Determine the [x, y] coordinate at the center of the cell enclosing the given text.  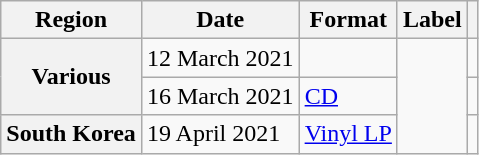
Various [72, 77]
Date [220, 20]
19 April 2021 [220, 134]
12 March 2021 [220, 58]
Region [72, 20]
Format [348, 20]
16 March 2021 [220, 96]
Vinyl LP [348, 134]
CD [348, 96]
Label [432, 20]
South Korea [72, 134]
